Find where the given text appears and provide that cell's center as (X, Y) coordinate. 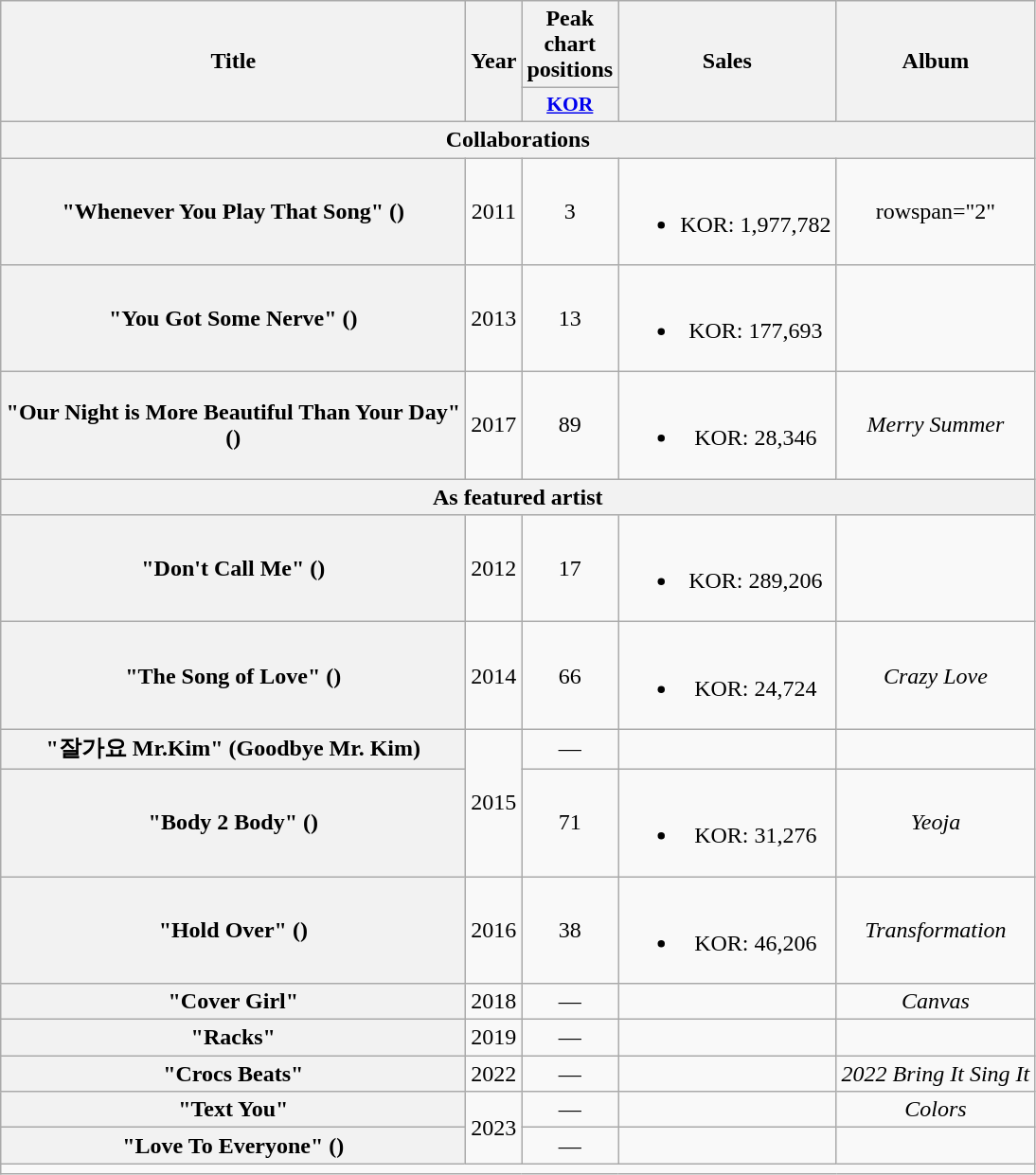
2018 (494, 1002)
Merry Summer (936, 426)
2012 (494, 568)
KOR: 28,346 (727, 426)
KOR: 1,977,782 (727, 210)
Title (233, 62)
3 (570, 210)
17 (570, 568)
KOR: 24,724 (727, 676)
2015 (494, 803)
Colors (936, 1110)
KOR: 31,276 (727, 822)
66 (570, 676)
Collaborations (518, 139)
KOR: 289,206 (727, 568)
"You Got Some Nerve" () (233, 318)
2017 (494, 426)
Peak chart positions (570, 45)
Yeoja (936, 822)
"Crocs Beats" (233, 1074)
"Love To Everyone" () (233, 1146)
Year (494, 62)
"Our Night is More Beautiful Than Your Day" () (233, 426)
"The Song of Love" () (233, 676)
As featured artist (518, 497)
2016 (494, 930)
2022 (494, 1074)
2019 (494, 1038)
rowspan="2" (936, 210)
2013 (494, 318)
KOR: 177,693 (727, 318)
2023 (494, 1128)
89 (570, 426)
"Racks" (233, 1038)
Canvas (936, 1002)
"Cover Girl" (233, 1002)
38 (570, 930)
Sales (727, 62)
"Don't Call Me" () (233, 568)
KOR: 46,206 (727, 930)
2011 (494, 210)
"Text You" (233, 1110)
"Whenever You Play That Song" () (233, 210)
"잘가요 Mr.Kim" (Goodbye Mr. Kim) (233, 750)
"Body 2 Body" () (233, 822)
"Hold Over" () (233, 930)
KOR (570, 105)
Album (936, 62)
13 (570, 318)
71 (570, 822)
2022 Bring It Sing It (936, 1074)
2014 (494, 676)
Transformation (936, 930)
Crazy Love (936, 676)
